Find where the given text appears and provide that cell's center as [x, y] coordinate. 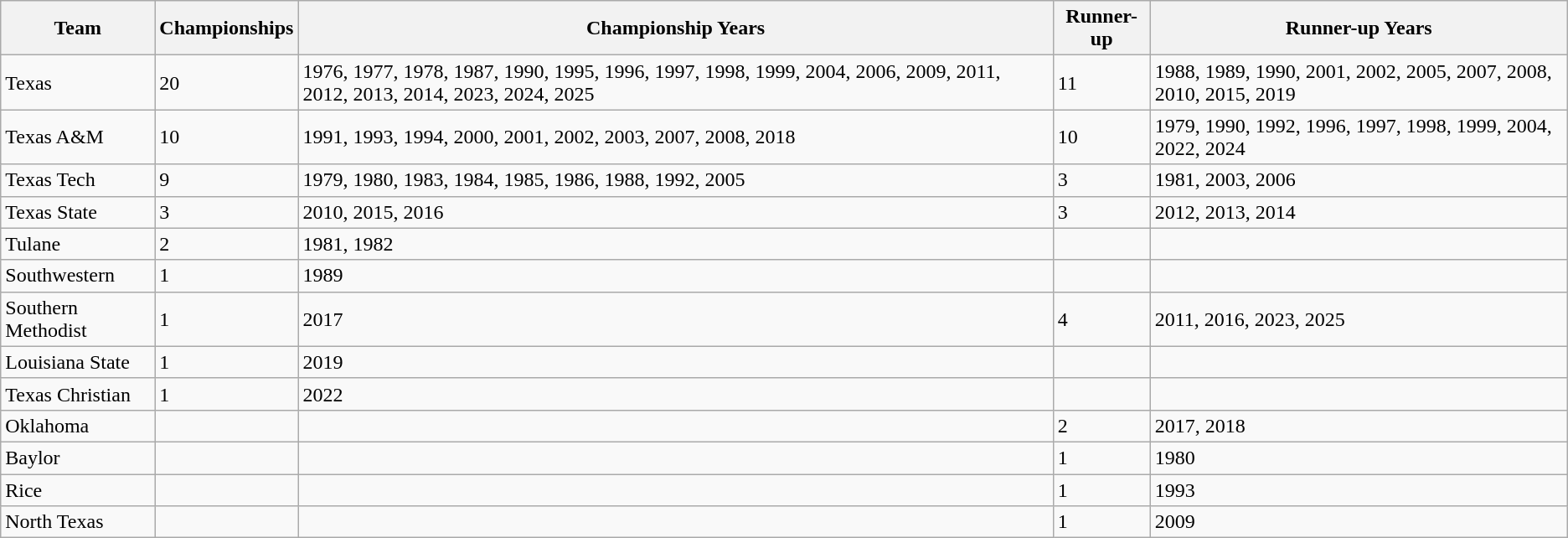
1981, 2003, 2006 [1359, 180]
2009 [1359, 522]
4 [1101, 318]
Texas State [78, 212]
Tulane [78, 244]
1980 [1359, 458]
Championship Years [675, 28]
Championships [226, 28]
2017, 2018 [1359, 426]
Louisiana State [78, 362]
Baylor [78, 458]
2022 [675, 394]
North Texas [78, 522]
Rice [78, 490]
Runner-up [1101, 28]
1979, 1990, 1992, 1996, 1997, 1998, 1999, 2004, 2022, 2024 [1359, 137]
1988, 1989, 1990, 2001, 2002, 2005, 2007, 2008, 2010, 2015, 2019 [1359, 82]
Texas Christian [78, 394]
Texas Tech [78, 180]
Southwestern [78, 276]
9 [226, 180]
2019 [675, 362]
1989 [675, 276]
2011, 2016, 2023, 2025 [1359, 318]
Texas A&M [78, 137]
Southern Methodist [78, 318]
11 [1101, 82]
2017 [675, 318]
2012, 2013, 2014 [1359, 212]
2010, 2015, 2016 [675, 212]
1991, 1993, 1994, 2000, 2001, 2002, 2003, 2007, 2008, 2018 [675, 137]
Runner-up Years [1359, 28]
1979, 1980, 1983, 1984, 1985, 1986, 1988, 1992, 2005 [675, 180]
Team [78, 28]
Texas [78, 82]
Oklahoma [78, 426]
1976, 1977, 1978, 1987, 1990, 1995, 1996, 1997, 1998, 1999, 2004, 2006, 2009, 2011, 2012, 2013, 2014, 2023, 2024, 2025 [675, 82]
1993 [1359, 490]
1981, 1982 [675, 244]
20 [226, 82]
